Scan for the cell matching the given text and deliver its [x, y] coordinate at center. 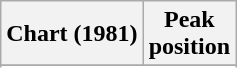
Peakposition [189, 34]
Chart (1981) [72, 34]
